For the text-containing cell, return its midpoint in (X, Y) coordinate format. 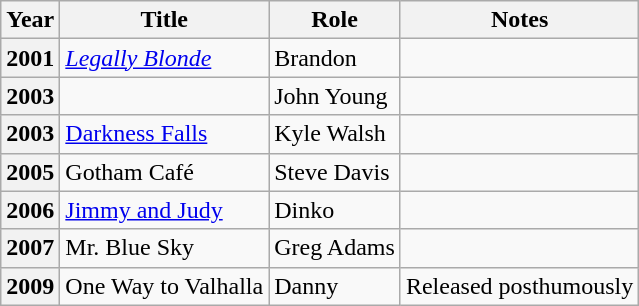
Notes (519, 20)
One Way to Valhalla (164, 286)
Role (335, 20)
Danny (335, 286)
2007 (30, 248)
Steve Davis (335, 172)
Year (30, 20)
Brandon (335, 58)
Greg Adams (335, 248)
Kyle Walsh (335, 134)
Released posthumously (519, 286)
2001 (30, 58)
2009 (30, 286)
Mr. Blue Sky (164, 248)
2006 (30, 210)
John Young (335, 96)
Legally Blonde (164, 58)
2005 (30, 172)
Title (164, 20)
Darkness Falls (164, 134)
Gotham Café (164, 172)
Dinko (335, 210)
Jimmy and Judy (164, 210)
